Return [X, Y] of the center of cell containing provided text 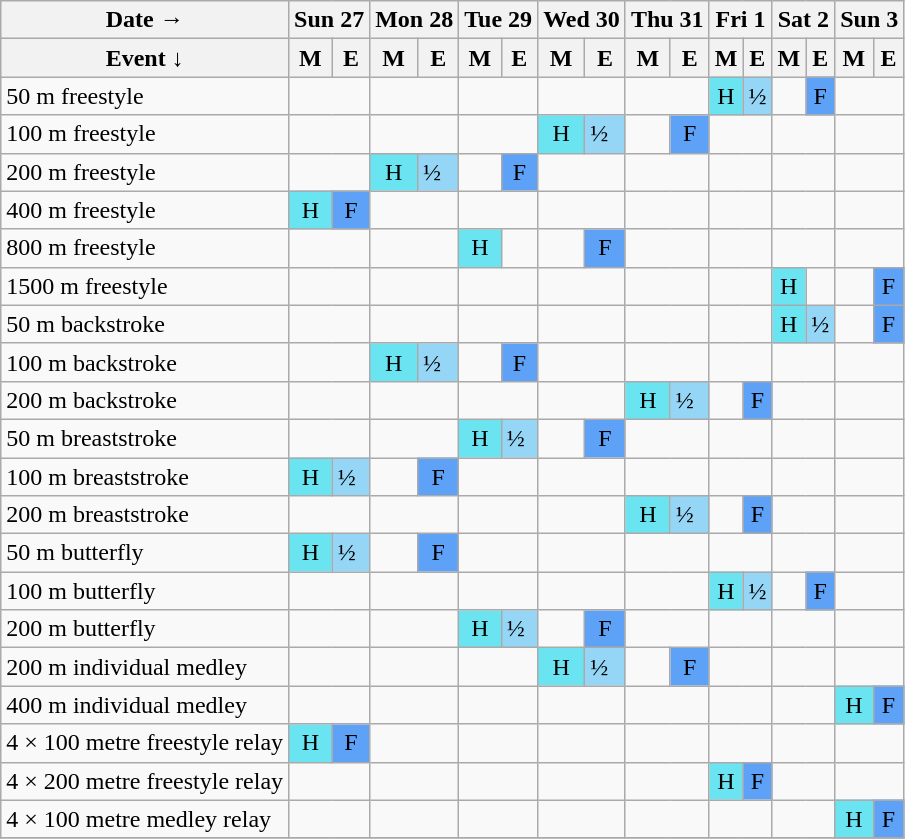
100 m breaststroke [145, 477]
200 m freestyle [145, 172]
200 m breaststroke [145, 515]
100 m freestyle [145, 134]
Thu 31 [667, 20]
100 m butterfly [145, 591]
Fri 1 [740, 20]
50 m freestyle [145, 96]
Sun 27 [330, 20]
50 m backstroke [145, 324]
Wed 30 [582, 20]
50 m butterfly [145, 553]
Mon 28 [414, 20]
100 m backstroke [145, 362]
200 m individual medley [145, 667]
Sat 2 [804, 20]
400 m freestyle [145, 210]
Event ↓ [145, 58]
4 × 200 metre freestyle relay [145, 781]
200 m backstroke [145, 400]
4 × 100 metre freestyle relay [145, 743]
400 m individual medley [145, 705]
Tue 29 [498, 20]
Sun 3 [870, 20]
50 m breaststroke [145, 438]
1500 m freestyle [145, 286]
200 m butterfly [145, 629]
4 × 100 metre medley relay [145, 819]
800 m freestyle [145, 248]
Date → [145, 20]
